Output the (x, y) coordinate of the center of the cell containing the given text.  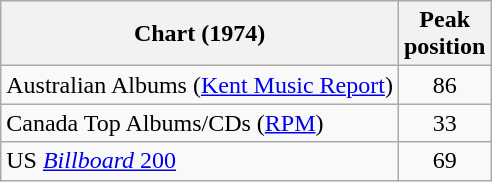
69 (444, 161)
Canada Top Albums/CDs (RPM) (200, 123)
Australian Albums (Kent Music Report) (200, 85)
33 (444, 123)
86 (444, 85)
Chart (1974) (200, 34)
Peakposition (444, 34)
US Billboard 200 (200, 161)
